Return [x, y] of the center of cell containing provided text 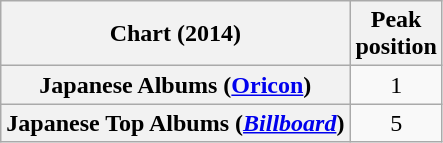
Peakposition [396, 34]
Japanese Top Albums (Billboard) [176, 123]
5 [396, 123]
Japanese Albums (Oricon) [176, 85]
Chart (2014) [176, 34]
1 [396, 85]
